Identify which cell holds the provided text, then report its (x, y) central coordinate. 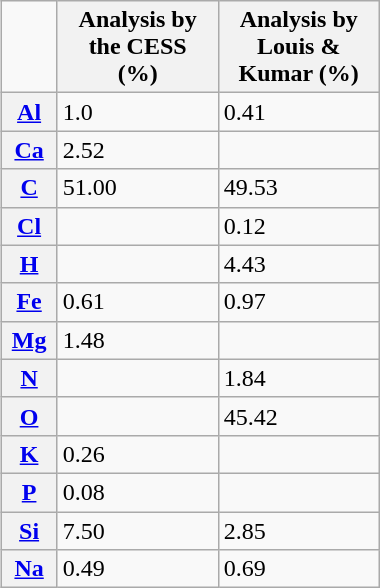
0.69 (298, 569)
Analysis by the CESS (%) (138, 47)
0.61 (138, 302)
2.85 (298, 531)
0.12 (298, 226)
N (29, 378)
Analysis by Louis & Kumar (%) (298, 47)
Cl (29, 226)
45.42 (298, 416)
Si (29, 531)
0.97 (298, 302)
0.08 (138, 492)
49.53 (298, 188)
Mg (29, 340)
C (29, 188)
Al (29, 112)
1.84 (298, 378)
7.50 (138, 531)
4.43 (298, 264)
Fe (29, 302)
1.0 (138, 112)
51.00 (138, 188)
0.49 (138, 569)
Ca (29, 150)
H (29, 264)
Na (29, 569)
1.48 (138, 340)
P (29, 492)
0.41 (298, 112)
2.52 (138, 150)
0.26 (138, 454)
K (29, 454)
O (29, 416)
